Return the (X, Y) coordinate for the center point of the cell that contains the specified text.  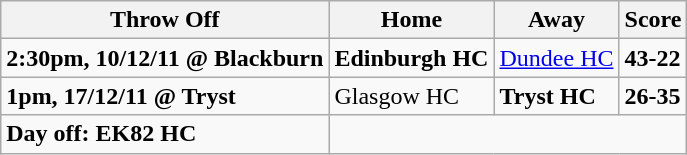
43-22 (653, 58)
Edinburgh HC (412, 58)
Dundee HC (556, 58)
26-35 (653, 96)
Home (412, 20)
Score (653, 20)
2:30pm, 10/12/11 @ Blackburn (165, 58)
Tryst HC (556, 96)
Throw Off (165, 20)
Glasgow HC (412, 96)
1pm, 17/12/11 @ Tryst (165, 96)
Day off: EK82 HC (165, 134)
Away (556, 20)
